Pinpoint the cell where the given text exists, returning its (X, Y) midpoint coordinate. 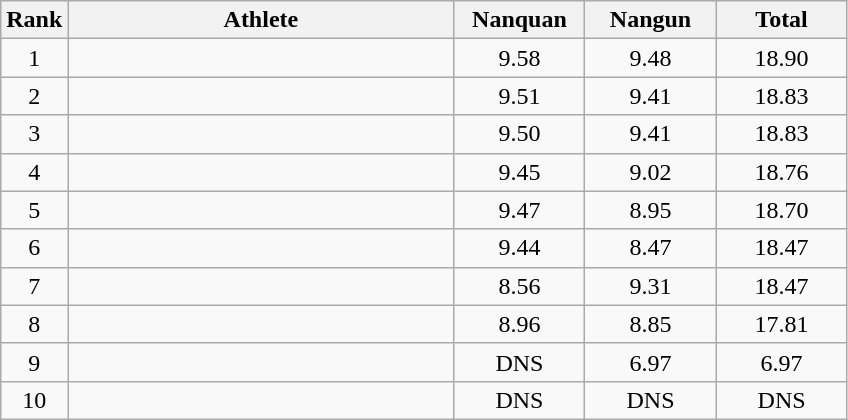
8.47 (650, 248)
8.85 (650, 324)
5 (34, 210)
18.90 (782, 58)
9.44 (520, 248)
9 (34, 362)
6 (34, 248)
Nanquan (520, 20)
Rank (34, 20)
2 (34, 96)
9.31 (650, 286)
4 (34, 172)
18.70 (782, 210)
8.96 (520, 324)
3 (34, 134)
8.95 (650, 210)
17.81 (782, 324)
1 (34, 58)
10 (34, 400)
9.02 (650, 172)
18.76 (782, 172)
9.45 (520, 172)
Total (782, 20)
8 (34, 324)
9.47 (520, 210)
Nangun (650, 20)
8.56 (520, 286)
7 (34, 286)
9.50 (520, 134)
Athlete (261, 20)
9.58 (520, 58)
9.48 (650, 58)
9.51 (520, 96)
